For the text-containing cell, return its midpoint in (X, Y) coordinate format. 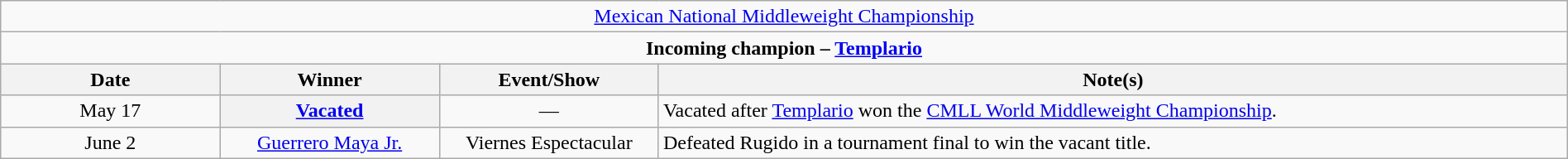
Event/Show (549, 79)
Note(s) (1113, 79)
Vacated (329, 111)
Incoming champion – Templario (784, 48)
Date (111, 79)
Winner (329, 79)
Defeated Rugido in a tournament final to win the vacant title. (1113, 142)
— (549, 111)
June 2 (111, 142)
Mexican National Middleweight Championship (784, 17)
May 17 (111, 111)
Vacated after Templario won the CMLL World Middleweight Championship. (1113, 111)
Guerrero Maya Jr. (329, 142)
Viernes Espectacular (549, 142)
